Locate the cell with the specified text and output its (X, Y) center coordinate. 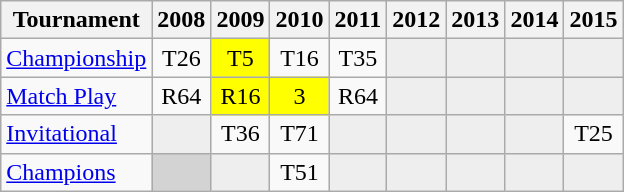
T16 (300, 58)
R16 (240, 96)
2015 (594, 20)
2012 (416, 20)
T36 (240, 134)
T26 (182, 58)
2014 (534, 20)
Tournament (76, 20)
T25 (594, 134)
T35 (358, 58)
2011 (358, 20)
3 (300, 96)
T5 (240, 58)
2009 (240, 20)
2013 (476, 20)
T51 (300, 172)
T71 (300, 134)
Invitational (76, 134)
2008 (182, 20)
Match Play (76, 96)
Championship (76, 58)
2010 (300, 20)
Champions (76, 172)
